Pinpoint the cell where the given text exists, returning its [x, y] midpoint coordinate. 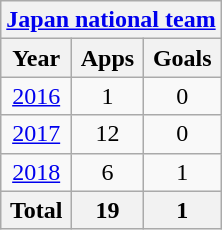
2016 [36, 96]
2017 [36, 134]
6 [108, 172]
2018 [36, 172]
Japan national team [111, 20]
Apps [108, 58]
19 [108, 210]
Year [36, 58]
Goals [182, 58]
Total [36, 210]
12 [108, 134]
